Return [x, y] of the center of cell containing provided text 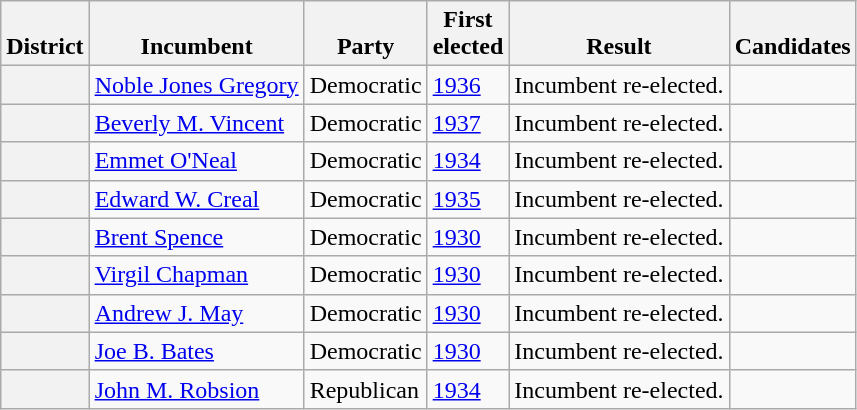
Emmet O'Neal [196, 161]
1936 [468, 85]
1935 [468, 199]
Result [619, 34]
Andrew J. May [196, 313]
District [45, 34]
John M. Robsion [196, 389]
Edward W. Creal [196, 199]
Candidates [792, 34]
Firstelected [468, 34]
Joe B. Bates [196, 351]
Noble Jones Gregory [196, 85]
Republican [366, 389]
Brent Spence [196, 237]
Party [366, 34]
1937 [468, 123]
Incumbent [196, 34]
Beverly M. Vincent [196, 123]
Virgil Chapman [196, 275]
